Search for the cell housing the specified text and yield its (x, y) center coordinate. 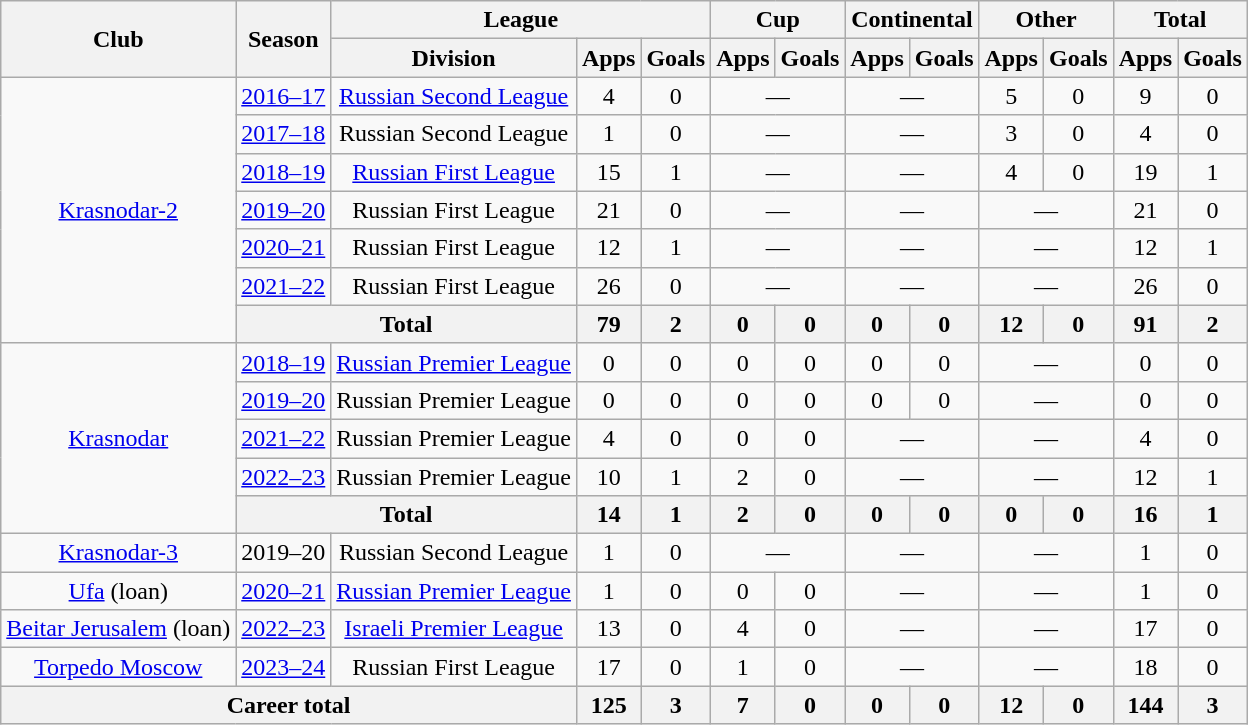
League (521, 20)
10 (608, 477)
Season (284, 39)
18 (1145, 667)
13 (608, 629)
Ufa (loan) (118, 591)
Career total (289, 705)
7 (743, 705)
2016–17 (284, 96)
Torpedo Moscow (118, 667)
Krasnodar-3 (118, 553)
Krasnodar-2 (118, 210)
Other (1046, 20)
19 (1145, 172)
Krasnodar (118, 438)
Beitar Jerusalem (loan) (118, 629)
9 (1145, 96)
2023–24 (284, 667)
79 (608, 324)
Cup (778, 20)
16 (1145, 515)
2017–18 (284, 134)
Division (454, 58)
14 (608, 515)
15 (608, 172)
Continental (912, 20)
5 (1011, 96)
125 (608, 705)
Club (118, 39)
Israeli Premier League (454, 629)
91 (1145, 324)
144 (1145, 705)
